Provide the [x, y] coordinate of the cell's center where the given text is located.  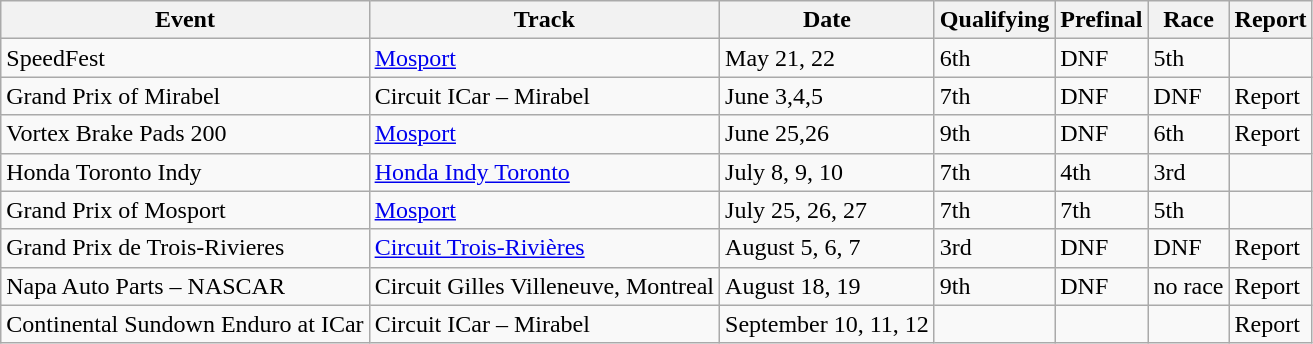
no race [1188, 286]
Date [828, 20]
July 25, 26, 27 [828, 210]
June 25,26 [828, 134]
Event [185, 20]
Race [1188, 20]
September 10, 11, 12 [828, 324]
Circuit Trois-Rivières [544, 248]
4th [1102, 172]
Grand Prix de Trois-Rivieres [185, 248]
Honda Toronto Indy [185, 172]
Grand Prix of Mosport [185, 210]
Continental Sundown Enduro at ICar [185, 324]
Circuit Gilles Villeneuve, Montreal [544, 286]
Track [544, 20]
Prefinal [1102, 20]
SpeedFest [185, 58]
August 18, 19 [828, 286]
Qualifying [994, 20]
August 5, 6, 7 [828, 248]
Napa Auto Parts – NASCAR [185, 286]
Honda Indy Toronto [544, 172]
Vortex Brake Pads 200 [185, 134]
July 8, 9, 10 [828, 172]
June 3,4,5 [828, 96]
Grand Prix of Mirabel [185, 96]
May 21, 22 [828, 58]
